Find where the given text appears and provide that cell's center as (x, y) coordinate. 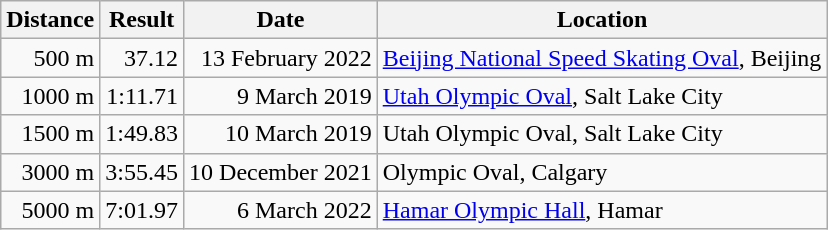
1000 m (50, 96)
1:11.71 (142, 96)
7:01.97 (142, 210)
3:55.45 (142, 172)
Beijing National Speed Skating Oval, Beijing (602, 58)
Date (281, 20)
500 m (50, 58)
1500 m (50, 134)
5000 m (50, 210)
1:49.83 (142, 134)
37.12 (142, 58)
Olympic Oval, Calgary (602, 172)
10 December 2021 (281, 172)
9 March 2019 (281, 96)
Result (142, 20)
Location (602, 20)
Hamar Olympic Hall, Hamar (602, 210)
10 March 2019 (281, 134)
Distance (50, 20)
13 February 2022 (281, 58)
6 March 2022 (281, 210)
3000 m (50, 172)
